Extract the [x, y] coordinate from the center of the cell holding the provided text.  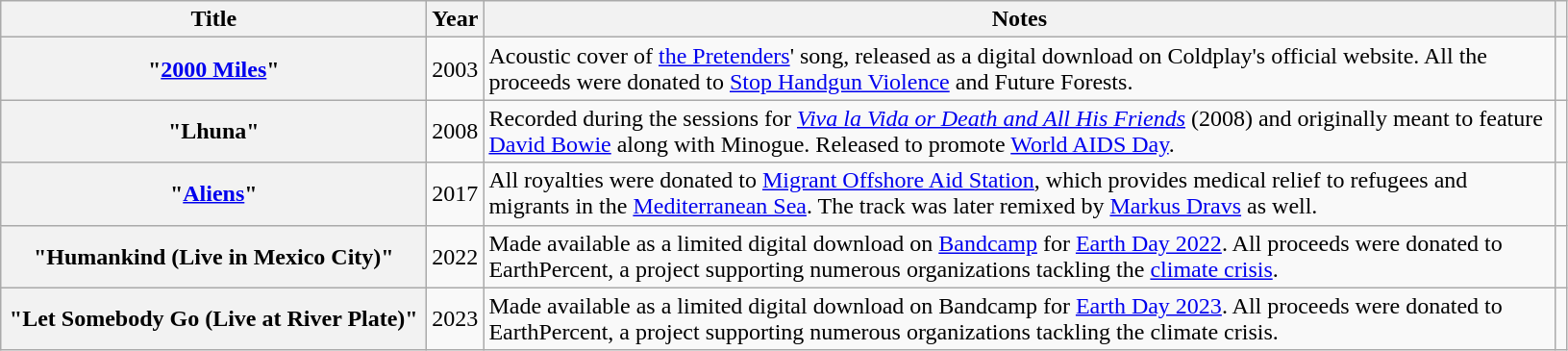
2022 [456, 256]
"Let Somebody Go (Live at River Plate)" [213, 319]
2003 [456, 69]
2023 [456, 319]
2017 [456, 194]
"Aliens" [213, 194]
"2000 Miles" [213, 69]
"Lhuna" [213, 131]
Notes [1019, 19]
Year [456, 19]
2008 [456, 131]
Title [213, 19]
"Humankind (Live in Mexico City)" [213, 256]
